Scan for the cell matching the given text and deliver its [x, y] coordinate at center. 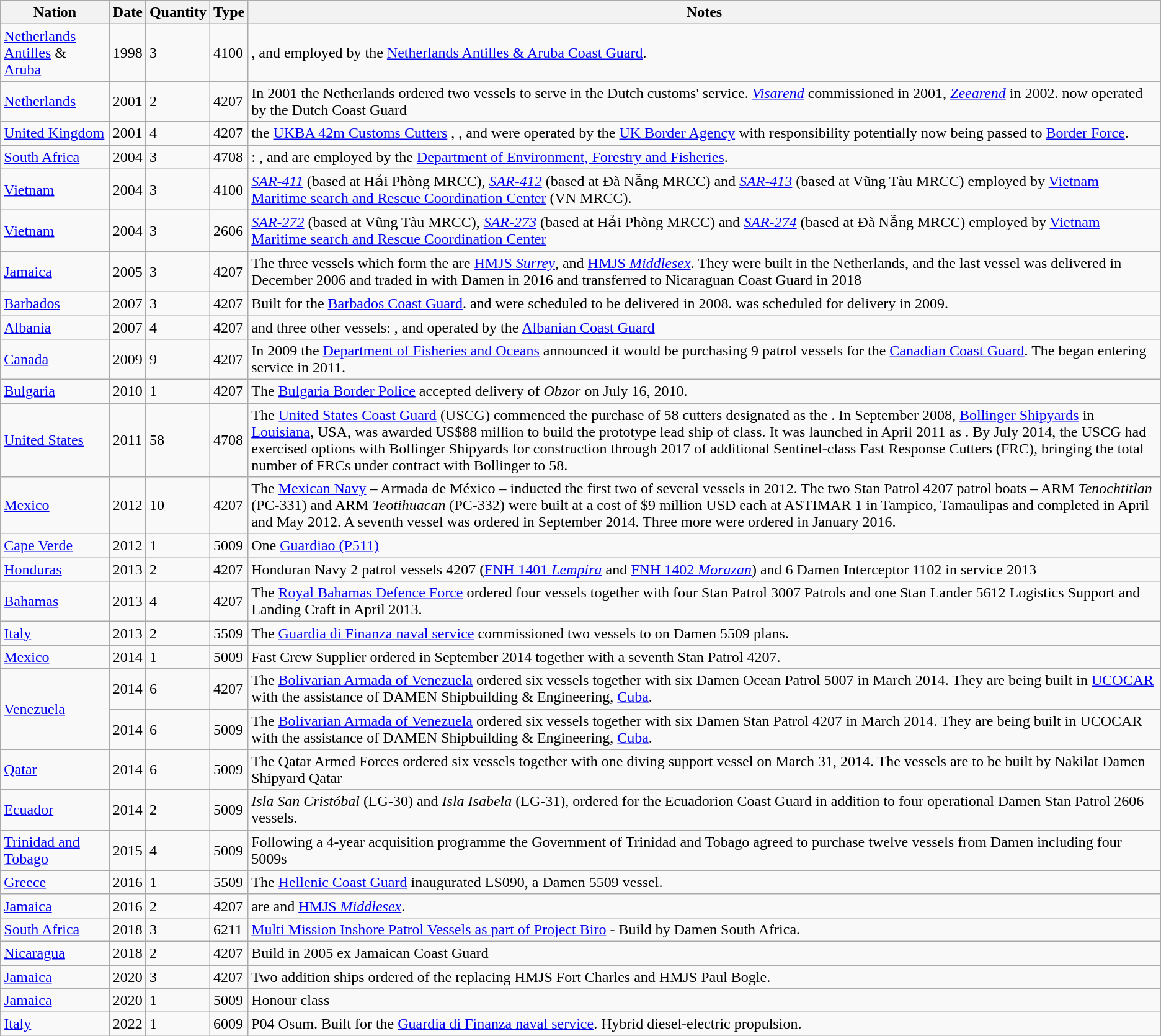
Build in 2005 ex Jamaican Coast Guard [705, 953]
One Guardiao (P511) [705, 546]
Built for the Barbados Coast Guard. and were scheduled to be delivered in 2008. was scheduled for delivery in 2009. [705, 303]
2009 [128, 359]
Following a 4-year acquisition programme the Government of Trinidad and Tobago agreed to purchase twelve vessels from Damen including four 5009s [705, 850]
2015 [128, 850]
Qatar [55, 769]
: , and are employed by the Department of Environment, Forestry and Fisheries. [705, 157]
Nation [55, 12]
Two addition ships ordered of the replacing HMJS Fort Charles and HMJS Paul Bogle. [705, 977]
Netherlands Antilles & Aruba [55, 53]
Greece [55, 882]
2606 [228, 231]
Albania [55, 327]
Multi Mission Inshore Patrol Vessels as part of Project Biro - Build by Damen South Africa. [705, 929]
the UKBA 42m Customs Cutters , , and were operated by the UK Border Agency with responsibility potentially now being passed to Border Force. [705, 133]
The Hellenic Coast Guard inaugurated LS090, a Damen 5509 vessel. [705, 882]
Trinidad and Tobago [55, 850]
2005 [128, 272]
United States [55, 440]
The Bulgaria Border Police accepted delivery of Obzor on July 16, 2010. [705, 391]
6009 [228, 1024]
6211 [228, 929]
58 [177, 440]
1998 [128, 53]
10 [177, 506]
Bulgaria [55, 391]
Canada [55, 359]
Quantity [177, 12]
Fast Crew Supplier ordered in September 2014 together with a seventh Stan Patrol 4207. [705, 657]
Honduran Navy 2 patrol vessels 4207 (FNH 1401 Lempira and FNH 1402 Morazan) and 6 Damen Interceptor 1102 in service 2013 [705, 569]
are and HMJS Middlesex. [705, 906]
Notes [705, 12]
Cape Verde [55, 546]
The Guardia di Finanza naval service commissioned two vessels to on Damen 5509 plans. [705, 633]
2010 [128, 391]
Honour class [705, 1001]
Type [228, 12]
Ecuador [55, 810]
Nicaragua [55, 953]
Bahamas [55, 602]
Netherlands [55, 102]
Barbados [55, 303]
Date [128, 12]
, and employed by the Netherlands Antilles & Aruba Coast Guard. [705, 53]
Honduras [55, 569]
P04 Osum. Built for the Guardia di Finanza naval service. Hybrid diesel-electric propulsion. [705, 1024]
and three other vessels: , and operated by the Albanian Coast Guard [705, 327]
Venezuela [55, 709]
2011 [128, 440]
United Kingdom [55, 133]
2022 [128, 1024]
9 [177, 359]
